Search for the cell housing the specified text and yield its (x, y) center coordinate. 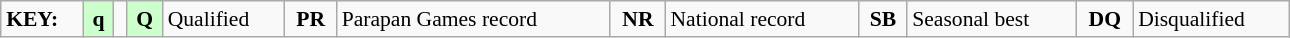
q (98, 19)
Q (145, 19)
National record (762, 19)
NR (638, 19)
DQ (1104, 19)
KEY: (42, 19)
Disqualified (1211, 19)
SB (884, 19)
Qualified (224, 19)
Seasonal best (992, 19)
PR (311, 19)
Parapan Games record (474, 19)
